For the text-containing cell, return its midpoint in (X, Y) coordinate format. 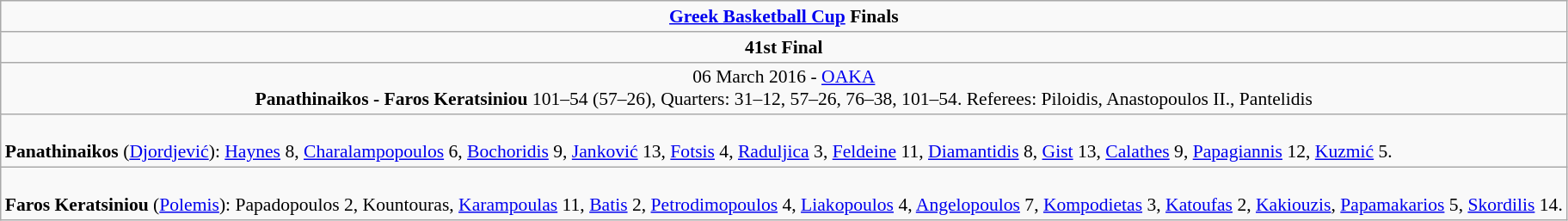
41st Final (784, 47)
Greek Basketball Cup Finals (784, 16)
